Pinpoint the cell where the given text exists, returning its (x, y) midpoint coordinate. 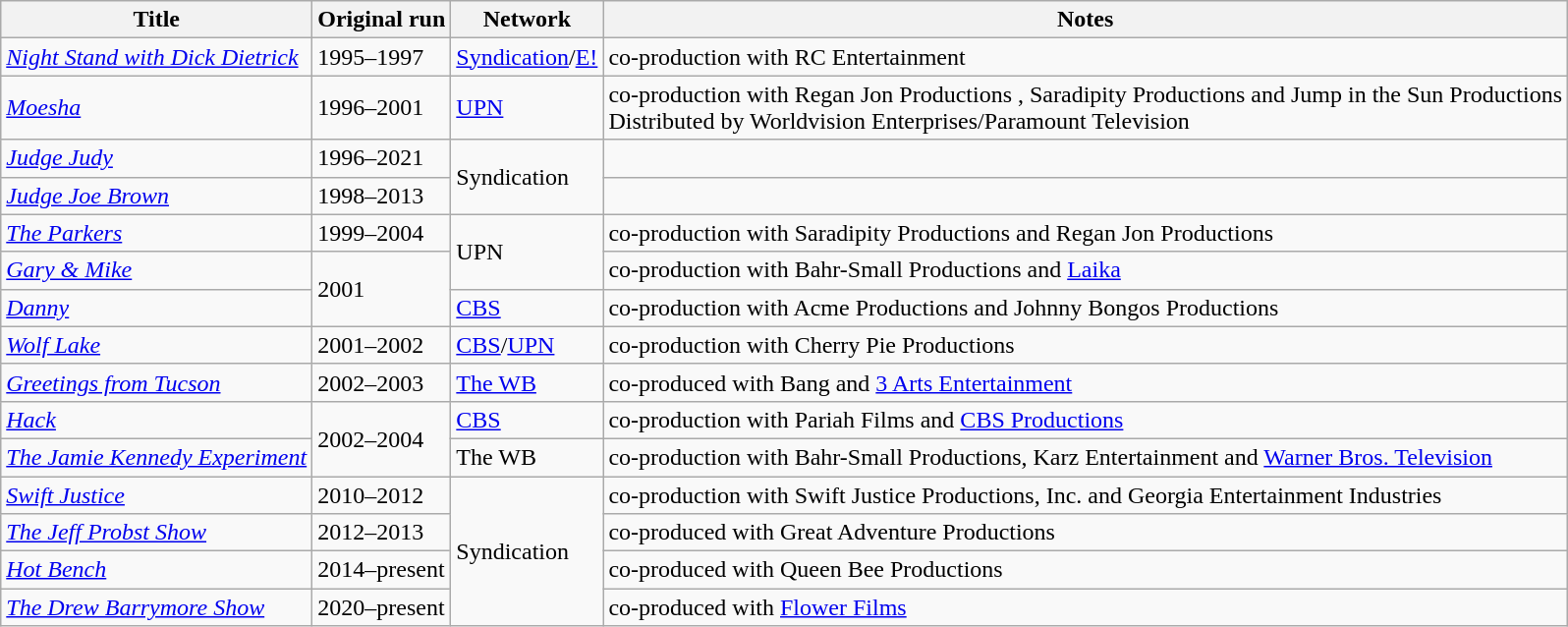
co-produced with Flower Films (1086, 607)
Title (157, 20)
2001–2002 (381, 345)
Notes (1086, 20)
Network (527, 20)
Wolf Lake (157, 345)
Hot Bench (157, 570)
Judge Judy (157, 158)
2010–2012 (381, 494)
Swift Justice (157, 494)
2014–present (381, 570)
co-production with Acme Productions and Johnny Bongos Productions (1086, 308)
co-production with Bahr-Small Productions, Karz Entertainment and Warner Bros. Television (1086, 457)
Danny (157, 308)
co-production with Pariah Films and CBS Productions (1086, 420)
Hack (157, 420)
The Parkers (157, 233)
co-production with Cherry Pie Productions (1086, 345)
2001 (381, 289)
1995–1997 (381, 57)
co-produced with Great Adventure Productions (1086, 533)
co-produced with Bang and 3 Arts Entertainment (1086, 382)
1999–2004 (381, 233)
The Drew Barrymore Show (157, 607)
1998–2013 (381, 196)
co-production with Bahr-Small Productions and Laika (1086, 270)
Greetings from Tucson (157, 382)
Moesha (157, 108)
The Jeff Probst Show (157, 533)
co-produced with Queen Bee Productions (1086, 570)
2012–2013 (381, 533)
1996–2001 (381, 108)
Gary & Mike (157, 270)
2002–2003 (381, 382)
co-production with RC Entertainment (1086, 57)
co-production with Swift Justice Productions, Inc. and Georgia Entertainment Industries (1086, 494)
2002–2004 (381, 438)
Night Stand with Dick Dietrick (157, 57)
Judge Joe Brown (157, 196)
1996–2021 (381, 158)
Original run (381, 20)
2020–present (381, 607)
CBS/UPN (527, 345)
Syndication/E! (527, 57)
The Jamie Kennedy Experiment (157, 457)
co-production with Saradipity Productions and Regan Jon Productions (1086, 233)
